Pinpoint the cell where the given text exists, returning its (x, y) midpoint coordinate. 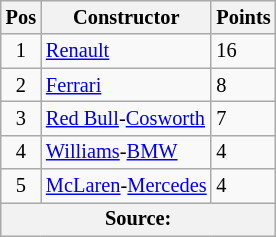
Red Bull-Cosworth (126, 118)
1 (21, 51)
McLaren-Mercedes (126, 186)
Ferrari (126, 85)
Renault (126, 51)
3 (21, 118)
Source: (138, 219)
16 (243, 51)
Constructor (126, 17)
Points (243, 17)
8 (243, 85)
Williams-BMW (126, 152)
Pos (21, 17)
7 (243, 118)
5 (21, 186)
2 (21, 85)
